Detect which cell encompasses the target text, then output its (x, y) center coordinate. 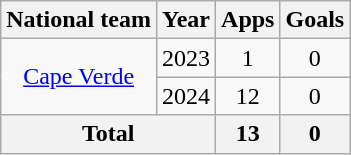
2023 (186, 58)
Cape Verde (79, 77)
National team (79, 20)
Total (108, 134)
13 (248, 134)
Goals (315, 20)
2024 (186, 96)
12 (248, 96)
Apps (248, 20)
1 (248, 58)
Year (186, 20)
